Extract the [X, Y] coordinate from the center of the cell holding the provided text.  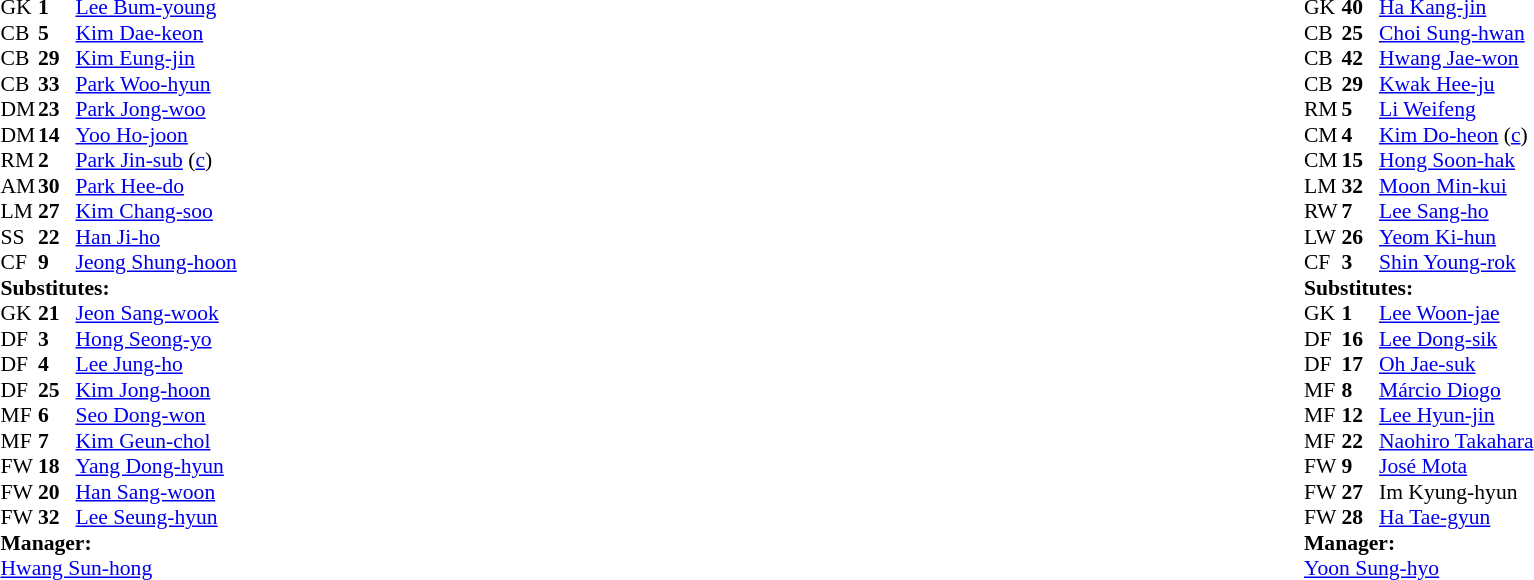
16 [1360, 339]
18 [57, 467]
Shin Young-rok [1456, 263]
Márcio Diogo [1456, 390]
Jeong Shung-hoon [156, 263]
42 [1360, 59]
José Mota [1456, 467]
23 [57, 109]
Ha Tae-gyun [1456, 517]
6 [57, 415]
Hong Seong-yo [156, 339]
Lee Jung-ho [156, 365]
Im Kyung-hyun [1456, 492]
Kwak Hee-ju [1456, 84]
Naohiro Takahara [1456, 441]
Kim Dae-keon [156, 33]
17 [1360, 365]
LW [1323, 237]
Seo Dong-won [156, 415]
AM [19, 186]
26 [1360, 237]
14 [57, 135]
RW [1323, 211]
Kim Eung-jin [156, 59]
2 [57, 161]
8 [1360, 390]
Han Ji-ho [156, 237]
Hwang Jae-won [1456, 59]
28 [1360, 517]
Yang Dong-hyun [156, 467]
Park Woo-hyun [156, 84]
Kim Jong-hoon [156, 390]
Lee Sang-ho [1456, 211]
Lee Woon-jae [1456, 313]
33 [57, 84]
Choi Sung-hwan [1456, 33]
Park Hee-do [156, 186]
15 [1360, 161]
Yeom Ki-hun [1456, 237]
Li Weifeng [1456, 109]
1 [1360, 313]
30 [57, 186]
Moon Min-kui [1456, 186]
Kim Geun-chol [156, 441]
21 [57, 313]
Park Jin-sub (c) [156, 161]
Yoo Ho-joon [156, 135]
Hong Soon-hak [1456, 161]
Han Sang-woon [156, 492]
Kim Chang-soo [156, 211]
Lee Hyun-jin [1456, 415]
Oh Jae-suk [1456, 365]
Park Jong-woo [156, 109]
Lee Dong-sik [1456, 339]
20 [57, 492]
Kim Do-heon (c) [1456, 135]
12 [1360, 415]
SS [19, 237]
Lee Seung-hyun [156, 517]
Jeon Sang-wook [156, 313]
